Locate the cell with the specified text and output its (x, y) center coordinate. 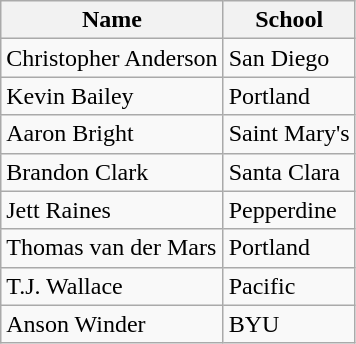
Kevin Bailey (112, 96)
Name (112, 20)
San Diego (289, 58)
Aaron Bright (112, 134)
Anson Winder (112, 324)
Brandon Clark (112, 172)
Jett Raines (112, 210)
BYU (289, 324)
Saint Mary's (289, 134)
Pacific (289, 286)
Pepperdine (289, 210)
T.J. Wallace (112, 286)
Thomas van der Mars (112, 248)
School (289, 20)
Santa Clara (289, 172)
Christopher Anderson (112, 58)
